Extract the (x, y) coordinate from the center of the cell holding the provided text.  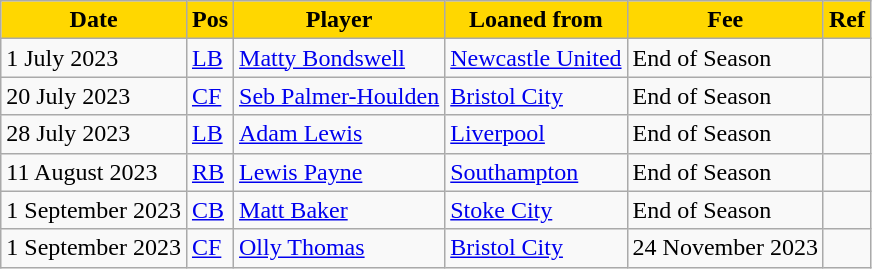
RB (210, 172)
CB (210, 210)
20 July 2023 (94, 96)
1 July 2023 (94, 58)
Fee (725, 20)
Adam Lewis (340, 134)
28 July 2023 (94, 134)
Matty Bondswell (340, 58)
24 November 2023 (725, 248)
Loaned from (536, 20)
Player (340, 20)
Date (94, 20)
Liverpool (536, 134)
Pos (210, 20)
Seb Palmer-Houlden (340, 96)
Ref (846, 20)
Southampton (536, 172)
Matt Baker (340, 210)
Newcastle United (536, 58)
Olly Thomas (340, 248)
Lewis Payne (340, 172)
Stoke City (536, 210)
11 August 2023 (94, 172)
